Output the [X, Y] coordinate of the center of the cell containing the given text.  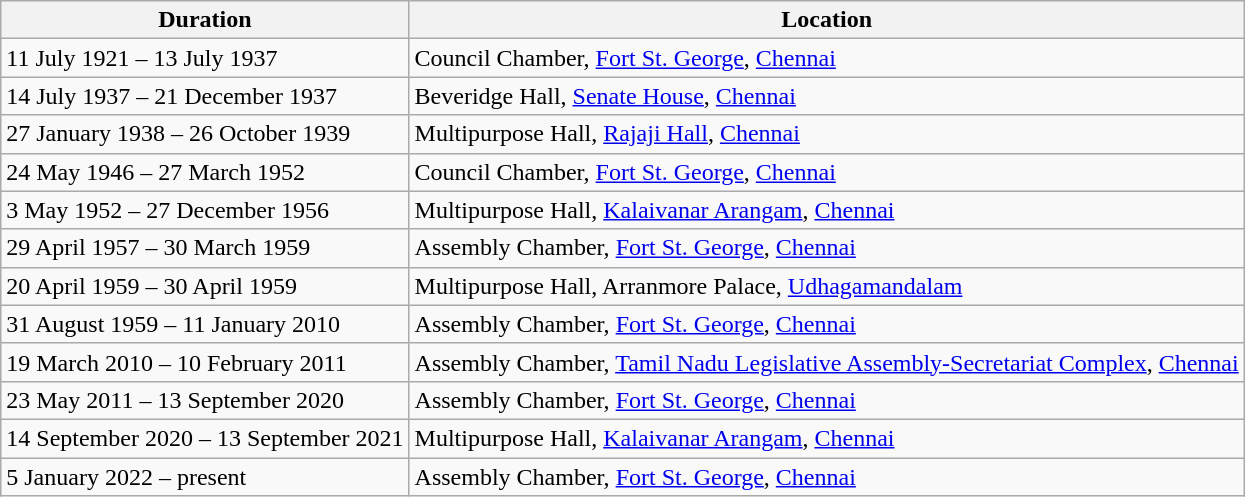
11 July 1921 – 13 July 1937 [205, 58]
24 May 1946 – 27 March 1952 [205, 172]
31 August 1959 – 11 January 2010 [205, 324]
Assembly Chamber, Tamil Nadu Legislative Assembly-Secretariat Complex, Chennai [826, 362]
3 May 1952 – 27 December 1956 [205, 210]
Duration [205, 20]
14 July 1937 – 21 December 1937 [205, 96]
Location [826, 20]
27 January 1938 – 26 October 1939 [205, 134]
19 March 2010 – 10 February 2011 [205, 362]
29 April 1957 – 30 March 1959 [205, 248]
23 May 2011 – 13 September 2020 [205, 400]
Multipurpose Hall, Rajaji Hall, Chennai [826, 134]
Beveridge Hall, Senate House, Chennai [826, 96]
14 September 2020 – 13 September 2021 [205, 438]
20 April 1959 – 30 April 1959 [205, 286]
5 January 2022 – present [205, 477]
Multipurpose Hall, Arranmore Palace, Udhagamandalam [826, 286]
